Provide the (X, Y) coordinate of the cell's center where the given text is located.  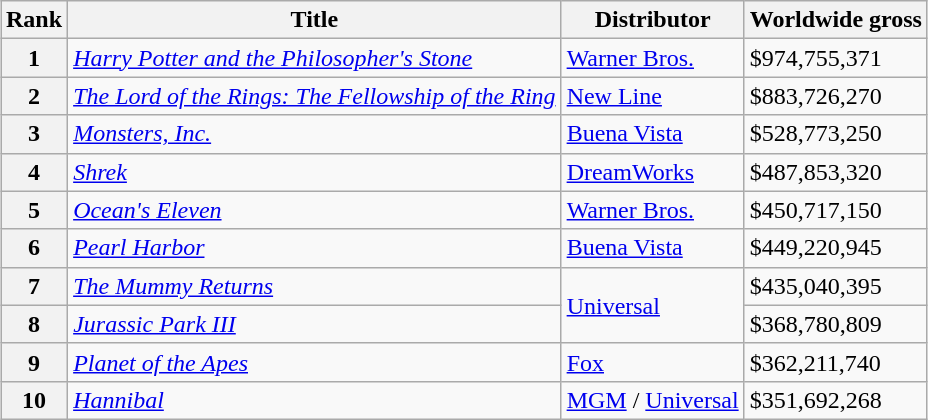
7 (34, 286)
5 (34, 210)
Shrek (315, 172)
Monsters, Inc. (315, 134)
Title (315, 20)
Worldwide gross (836, 20)
Rank (34, 20)
6 (34, 248)
DreamWorks (652, 172)
$974,755,371 (836, 58)
Jurassic Park III (315, 324)
$351,692,268 (836, 400)
1 (34, 58)
The Lord of the Rings: The Fellowship of the Ring (315, 96)
Harry Potter and the Philosopher's Stone (315, 58)
Fox (652, 362)
$368,780,809 (836, 324)
8 (34, 324)
$883,726,270 (836, 96)
$528,773,250 (836, 134)
$435,040,395 (836, 286)
The Mummy Returns (315, 286)
9 (34, 362)
Planet of the Apes (315, 362)
Distributor (652, 20)
MGM / Universal (652, 400)
3 (34, 134)
$487,853,320 (836, 172)
New Line (652, 96)
$450,717,150 (836, 210)
10 (34, 400)
2 (34, 96)
Hannibal (315, 400)
4 (34, 172)
Ocean's Eleven (315, 210)
Universal (652, 305)
$362,211,740 (836, 362)
$449,220,945 (836, 248)
Pearl Harbor (315, 248)
